Pinpoint the cell where the given text exists, returning its [x, y] midpoint coordinate. 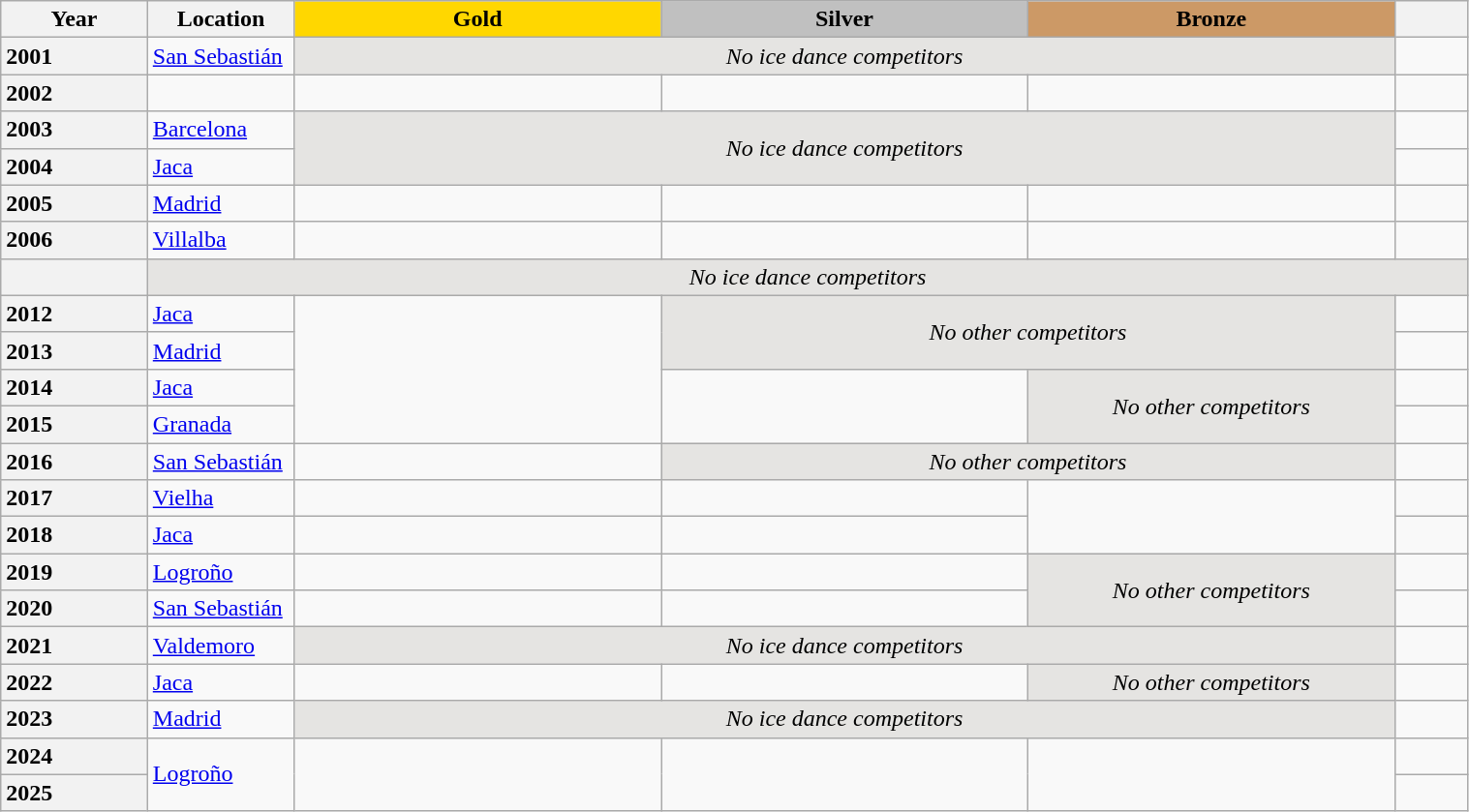
Location [221, 19]
Silver [844, 19]
2002 [75, 93]
Gold [478, 19]
2003 [75, 130]
2012 [75, 314]
2013 [75, 350]
2017 [75, 498]
Bronze [1210, 19]
2006 [75, 240]
2016 [75, 462]
Villalba [221, 240]
Valdemoro [221, 646]
2004 [75, 166]
2023 [75, 719]
Barcelona [221, 130]
2022 [75, 682]
2005 [75, 203]
2024 [75, 756]
Vielha [221, 498]
Granada [221, 424]
2025 [75, 793]
2021 [75, 646]
Year [75, 19]
2015 [75, 424]
2019 [75, 572]
2014 [75, 387]
2018 [75, 535]
2020 [75, 609]
2001 [75, 56]
